Find where the given text appears and provide that cell's center as [x, y] coordinate. 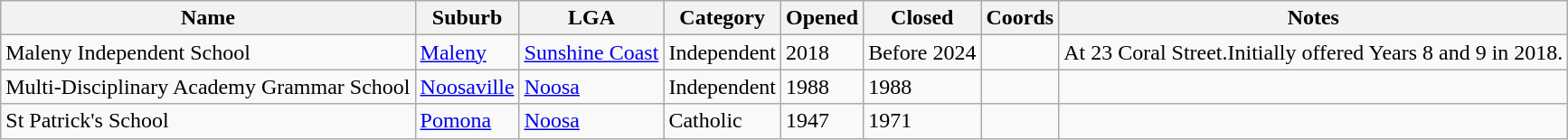
Opened [823, 18]
Before 2024 [922, 52]
Coords [1020, 18]
Suburb [467, 18]
Closed [922, 18]
Maleny [467, 52]
St Patrick's School [208, 121]
Catholic [723, 121]
2018 [823, 52]
1947 [823, 121]
Notes [1313, 18]
Name [208, 18]
Noosaville [467, 87]
LGA [591, 18]
Category [723, 18]
Pomona [467, 121]
Sunshine Coast [591, 52]
Multi-Disciplinary Academy Grammar School [208, 87]
Maleny Independent School [208, 52]
1971 [922, 121]
At 23 Coral Street.Initially offered Years 8 and 9 in 2018. [1313, 52]
